Provide the [X, Y] coordinate of the cell's center where the given text is located.  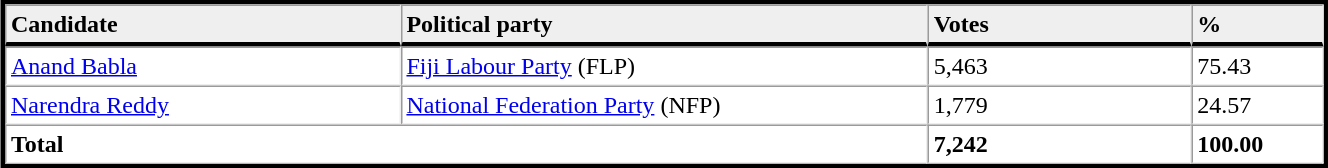
Political party [664, 25]
5,463 [1060, 66]
Candidate [202, 25]
Fiji Labour Party (FLP) [664, 66]
24.57 [1257, 106]
1,779 [1060, 106]
Votes [1060, 25]
Narendra Reddy [202, 106]
75.43 [1257, 66]
Total [466, 144]
7,242 [1060, 144]
% [1257, 25]
National Federation Party (NFP) [664, 106]
100.00 [1257, 144]
Anand Babla [202, 66]
